Extract the [x, y] coordinate from the center of the cell holding the provided text.  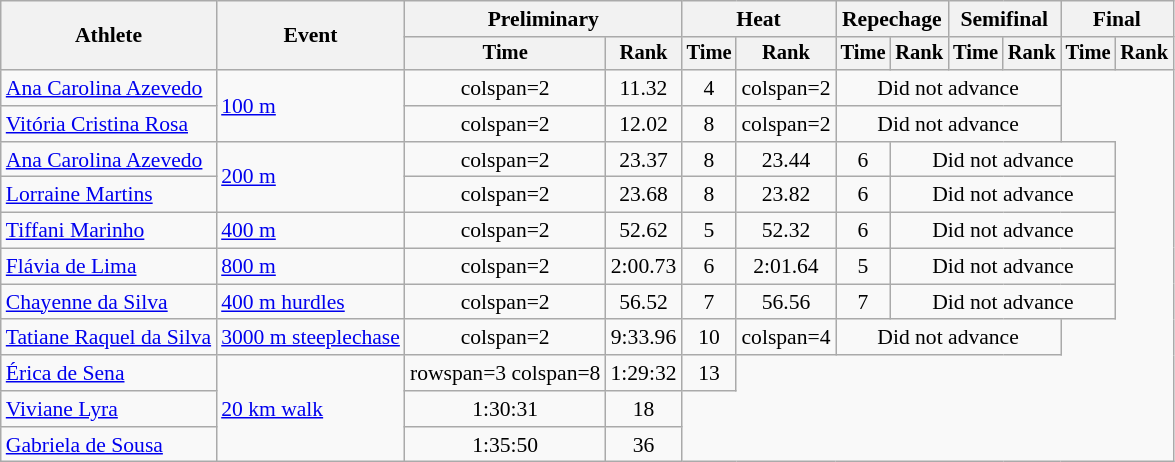
1:30:31 [506, 409]
18 [643, 409]
4 [710, 88]
Athlete [108, 36]
23.44 [786, 160]
colspan=4 [786, 338]
56.56 [786, 302]
56.52 [643, 302]
1:29:32 [643, 373]
23.82 [786, 195]
Preliminary [544, 19]
11.32 [643, 88]
200 m [310, 178]
Vitória Cristina Rosa [108, 124]
23.68 [643, 195]
Heat [759, 19]
2:01.64 [786, 267]
Semifinal [1004, 19]
Chayenne da Silva [108, 302]
800 m [310, 267]
2:00.73 [643, 267]
400 m hurdles [310, 302]
12.02 [643, 124]
Tatiane Raquel da Silva [108, 338]
9:33.96 [643, 338]
rowspan=3 colspan=8 [506, 373]
Repechage [892, 19]
Érica de Sena [108, 373]
23.37 [643, 160]
10 [710, 338]
20 km walk [310, 408]
400 m [310, 231]
13 [710, 373]
Flávia de Lima [108, 267]
Final [1117, 19]
52.32 [786, 231]
3000 m steeplechase [310, 338]
Event [310, 36]
Viviane Lyra [108, 409]
Lorraine Martins [108, 195]
Tiffani Marinho [108, 231]
52.62 [643, 231]
100 m [310, 106]
